Identify which cell holds the provided text, then report its [x, y] central coordinate. 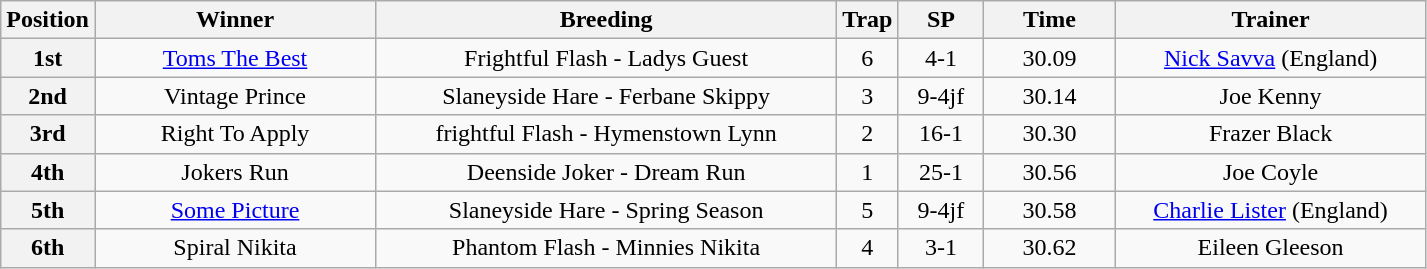
3 [868, 96]
30.62 [1050, 248]
Breeding [606, 20]
30.30 [1050, 134]
Slaneyside Hare - Spring Season [606, 210]
30.56 [1050, 172]
5 [868, 210]
2nd [48, 96]
Joe Kenny [1270, 96]
Trap [868, 20]
2 [868, 134]
Spiral Nikita [234, 248]
Deenside Joker - Dream Run [606, 172]
Eileen Gleeson [1270, 248]
1 [868, 172]
Winner [234, 20]
5th [48, 210]
Charlie Lister (England) [1270, 210]
1st [48, 58]
30.58 [1050, 210]
Nick Savva (England) [1270, 58]
Slaneyside Hare - Ferbane Skippy [606, 96]
Vintage Prince [234, 96]
Toms The Best [234, 58]
Jokers Run [234, 172]
Right To Apply [234, 134]
4th [48, 172]
16-1 [941, 134]
Phantom Flash - Minnies Nikita [606, 248]
Some Picture [234, 210]
Frazer Black [1270, 134]
Trainer [1270, 20]
3rd [48, 134]
Frightful Flash - Ladys Guest [606, 58]
30.14 [1050, 96]
3-1 [941, 248]
4-1 [941, 58]
Joe Coyle [1270, 172]
Position [48, 20]
6 [868, 58]
25-1 [941, 172]
Time [1050, 20]
6th [48, 248]
frightful Flash - Hymenstown Lynn [606, 134]
30.09 [1050, 58]
SP [941, 20]
4 [868, 248]
